Scan for the cell matching the given text and deliver its [x, y] coordinate at center. 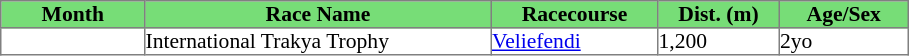
Dist. (m) [719, 14]
Veliefendi [574, 42]
Month [73, 14]
Racecourse [574, 14]
Race Name [318, 14]
Age/Sex [844, 14]
International Trakya Trophy [318, 42]
1,200 [719, 42]
2yo [844, 42]
